Output the (x, y) coordinate of the center of the cell containing the given text.  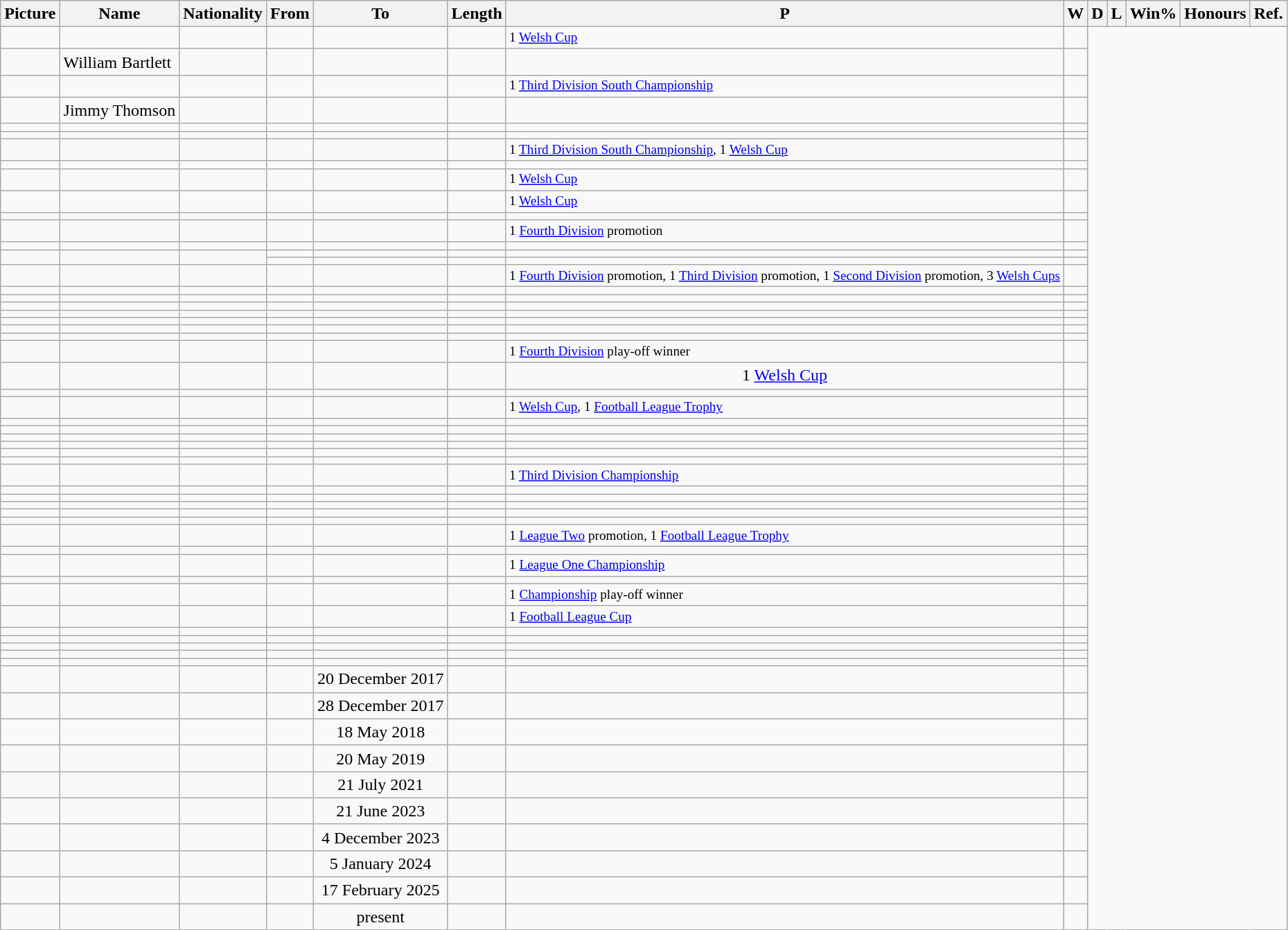
18 May 2018 (380, 732)
28 December 2017 (380, 705)
L (1117, 14)
Nationality (223, 14)
1 Third Division South Championship (784, 87)
Name (119, 14)
present (380, 917)
5 January 2024 (380, 863)
Jimmy Thomson (119, 110)
1 Fourth Division promotion (784, 231)
17 February 2025 (380, 890)
1 Welsh Cup, 1 Football League Trophy (784, 407)
From (290, 14)
Ref. (1268, 14)
21 July 2021 (380, 784)
Picture (30, 14)
W (1075, 14)
Win% (1153, 14)
Length (477, 14)
P (784, 14)
1 League One Championship (784, 565)
D (1097, 14)
1 Third Division South Championship, 1 Welsh Cup (784, 150)
To (380, 14)
21 June 2023 (380, 811)
1 Championship play-off winner (784, 595)
1 Fourth Division promotion, 1 Third Division promotion, 1 Second Division promotion, 3 Welsh Cups (784, 276)
1 Football League Cup (784, 617)
William Bartlett (119, 62)
Honours (1215, 14)
1 Third Division Championship (784, 475)
20 December 2017 (380, 679)
1 Fourth Division play-off winner (784, 351)
20 May 2019 (380, 758)
4 December 2023 (380, 837)
1 League Two promotion, 1 Football League Trophy (784, 536)
